Return [x, y] of the center of cell containing provided text 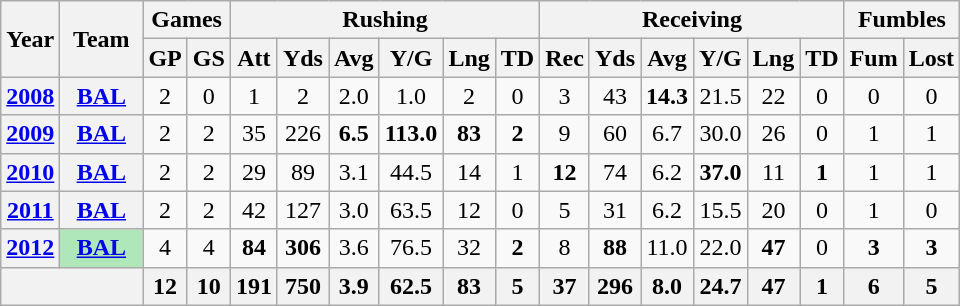
Year [30, 39]
24.7 [721, 286]
2.0 [354, 96]
22.0 [721, 248]
8 [565, 248]
84 [254, 248]
GS [208, 58]
113.0 [411, 134]
306 [302, 248]
74 [614, 172]
21.5 [721, 96]
22 [773, 96]
29 [254, 172]
60 [614, 134]
31 [614, 210]
14.3 [668, 96]
44.5 [411, 172]
32 [469, 248]
2012 [30, 248]
6.7 [668, 134]
37 [565, 286]
2010 [30, 172]
63.5 [411, 210]
20 [773, 210]
296 [614, 286]
10 [208, 286]
35 [254, 134]
43 [614, 96]
Lost [931, 58]
Att [254, 58]
1.0 [411, 96]
8.0 [668, 286]
2008 [30, 96]
42 [254, 210]
127 [302, 210]
6.5 [354, 134]
15.5 [721, 210]
191 [254, 286]
226 [302, 134]
26 [773, 134]
3.9 [354, 286]
2009 [30, 134]
14 [469, 172]
30.0 [721, 134]
Rushing [384, 20]
Fum [874, 58]
Team [102, 39]
Games [186, 20]
11.0 [668, 248]
76.5 [411, 248]
3.0 [354, 210]
62.5 [411, 286]
3.6 [354, 248]
11 [773, 172]
Fumbles [902, 20]
GP [165, 58]
3.1 [354, 172]
88 [614, 248]
89 [302, 172]
37.0 [721, 172]
Receiving [692, 20]
Rec [565, 58]
9 [565, 134]
2011 [30, 210]
6 [874, 286]
750 [302, 286]
